Search for the cell housing the specified text and yield its (X, Y) center coordinate. 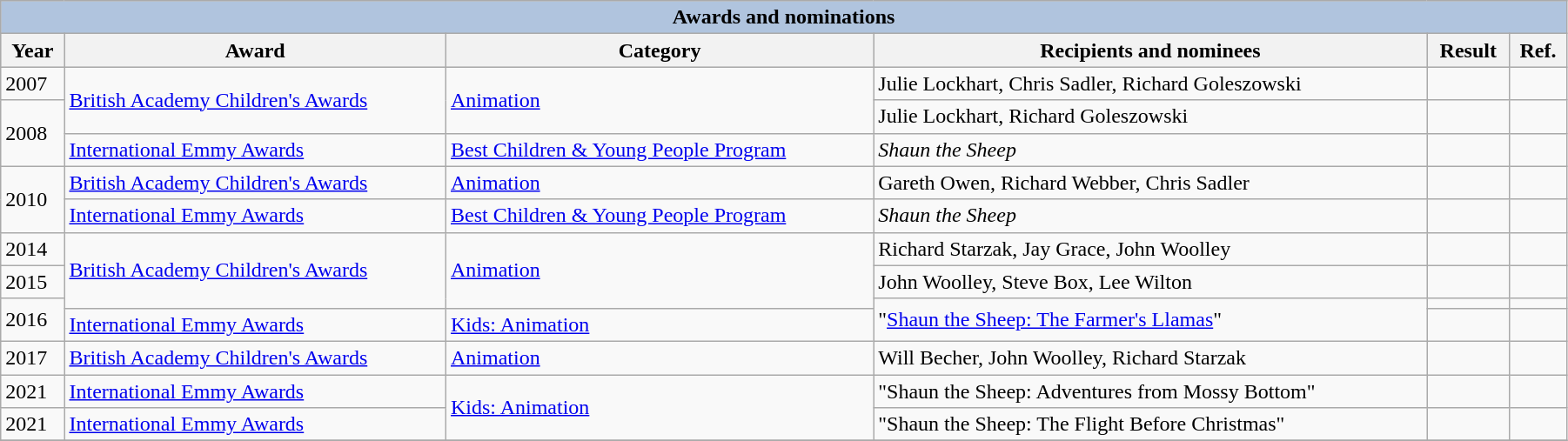
2010 (33, 199)
Award (256, 50)
2007 (33, 84)
"Shaun the Sheep: Adventures from Mossy Bottom" (1150, 391)
Julie Lockhart, Chris Sadler, Richard Goleszowski (1150, 84)
Julie Lockhart, Richard Goleszowski (1150, 117)
2015 (33, 282)
2017 (33, 357)
Result (1469, 50)
"Shaun the Sheep: The Farmer's Llamas" (1150, 320)
Ref. (1538, 50)
Category (660, 50)
Awards and nominations (784, 17)
2016 (33, 320)
John Woolley, Steve Box, Lee Wilton (1150, 282)
Will Becher, John Woolley, Richard Starzak (1150, 357)
2008 (33, 133)
Richard Starzak, Jay Grace, John Woolley (1150, 249)
2014 (33, 249)
Gareth Owen, Richard Webber, Chris Sadler (1150, 183)
Year (33, 50)
Recipients and nominees (1150, 50)
"Shaun the Sheep: The Flight Before Christmas" (1150, 424)
